For the text-containing cell, return its midpoint in [X, Y] coordinate format. 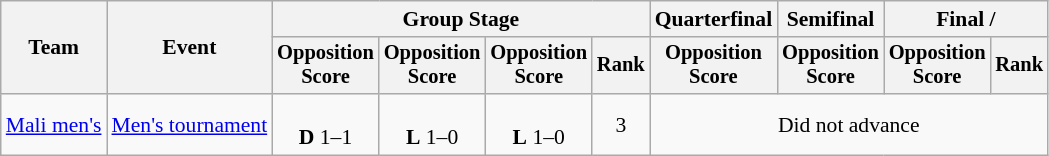
Mali men's [54, 124]
Semifinal [830, 19]
D 1–1 [326, 124]
Men's tournament [189, 124]
3 [621, 124]
Quarterfinal [714, 19]
Group Stage [460, 19]
Did not advance [849, 124]
Final / [966, 19]
Team [54, 48]
Event [189, 48]
